Detect which cell encompasses the target text, then output its [X, Y] center coordinate. 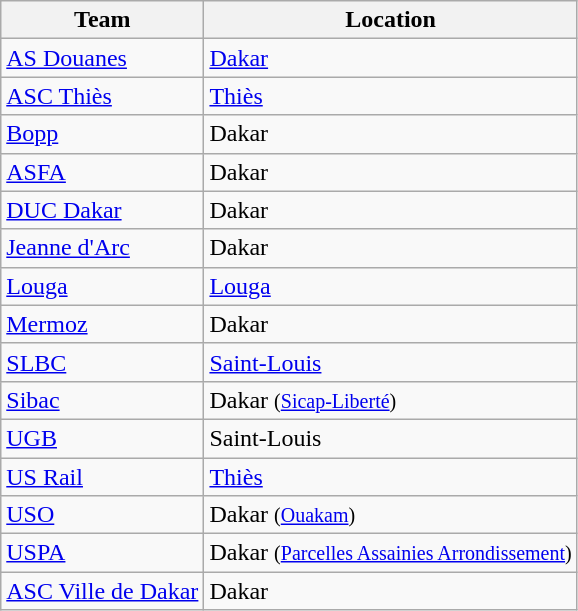
Dakar (Ouakam) [390, 515]
Dakar (Sicap-Liberté) [390, 400]
USPA [102, 553]
Team [102, 20]
Location [390, 20]
US Rail [102, 477]
USO [102, 515]
Sibac [102, 400]
SLBC [102, 362]
UGB [102, 438]
Mermoz [102, 324]
Dakar (Parcelles Assainies Arrondissement) [390, 553]
Bopp [102, 134]
Jeanne d'Arc [102, 248]
ASC Thiès [102, 96]
AS Douanes [102, 58]
DUC Dakar [102, 210]
ASC Ville de Dakar [102, 591]
ASFA [102, 172]
